Capture the cell that displays the provided text and extract its [x, y] central coordinate. 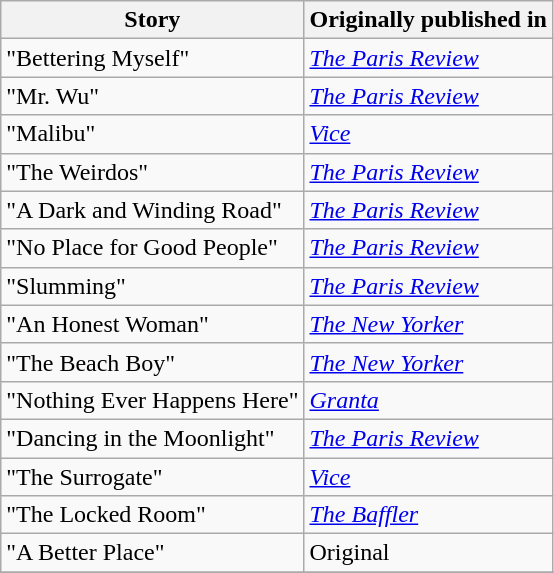
"A Dark and Winding Road" [152, 210]
"Bettering Myself" [152, 58]
Granta [428, 400]
"The Surrogate" [152, 477]
"No Place for Good People" [152, 248]
The Baffler [428, 515]
Story [152, 20]
"A Better Place" [152, 553]
"Slumming" [152, 286]
"The Locked Room" [152, 515]
"The Beach Boy" [152, 362]
"Dancing in the Moonlight" [152, 438]
"Nothing Ever Happens Here" [152, 400]
"An Honest Woman" [152, 324]
Original [428, 553]
"Mr. Wu" [152, 96]
Originally published in [428, 20]
"Malibu" [152, 134]
"The Weirdos" [152, 172]
